Locate the cell with the specified text and output its (X, Y) center coordinate. 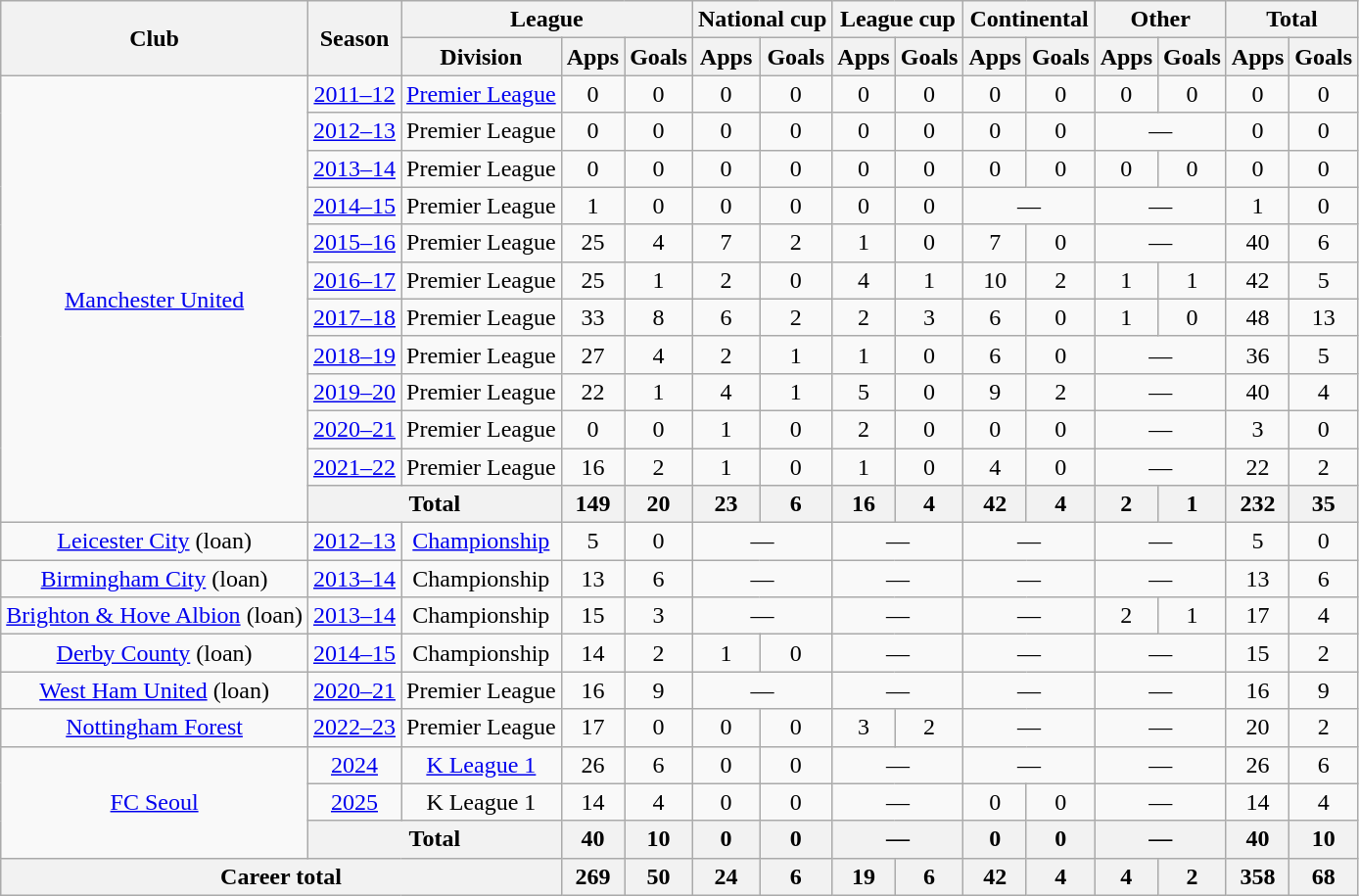
Division (482, 57)
Career total (281, 876)
2015–16 (354, 243)
FC Seoul (155, 802)
2019–20 (354, 392)
West Ham United (loan) (155, 690)
League cup (898, 20)
Manchester United (155, 300)
Nottingham Forest (155, 728)
149 (592, 504)
27 (592, 354)
Continental (1029, 20)
Derby County (loan) (155, 653)
Club (155, 38)
358 (1257, 876)
Brighton & Hove Albion (loan) (155, 616)
Leicester City (loan) (155, 542)
35 (1324, 504)
Birmingham City (loan) (155, 579)
50 (659, 876)
232 (1257, 504)
33 (592, 317)
2025 (354, 802)
2018–19 (354, 354)
2016–17 (354, 280)
8 (659, 317)
19 (864, 876)
36 (1257, 354)
68 (1324, 876)
2021–22 (354, 467)
48 (1257, 317)
2022–23 (354, 728)
National cup (762, 20)
League (547, 20)
269 (592, 876)
2024 (354, 765)
24 (726, 876)
Other (1160, 20)
2011–12 (354, 94)
23 (726, 504)
2017–18 (354, 317)
Season (354, 38)
